From the cell containing the given text, extract its center point as [x, y] coordinate. 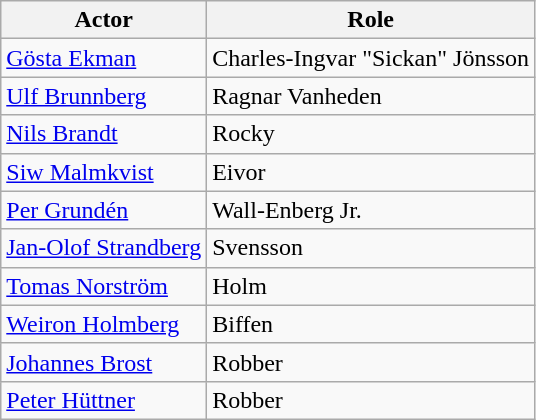
Ragnar Vanheden [371, 96]
Nils Brandt [104, 134]
Svensson [371, 248]
Biffen [371, 324]
Weiron Holmberg [104, 324]
Per Grundén [104, 210]
Johannes Brost [104, 362]
Gösta Ekman [104, 58]
Eivor [371, 172]
Holm [371, 286]
Actor [104, 20]
Charles-Ingvar "Sickan" Jönsson [371, 58]
Wall-Enberg Jr. [371, 210]
Role [371, 20]
Rocky [371, 134]
Jan-Olof Strandberg [104, 248]
Siw Malmkvist [104, 172]
Tomas Norström [104, 286]
Ulf Brunnberg [104, 96]
Peter Hüttner [104, 400]
